Search for the cell housing the specified text and yield its [X, Y] center coordinate. 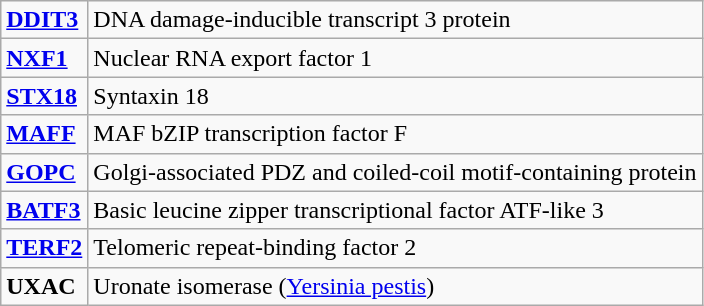
Basic leucine zipper transcriptional factor ATF-like 3 [395, 210]
GOPC [44, 172]
BATF3 [44, 210]
NXF1 [44, 58]
DDIT3 [44, 20]
STX18 [44, 96]
Syntaxin 18 [395, 96]
TERF2 [44, 248]
DNA damage-inducible transcript 3 protein [395, 20]
Uronate isomerase (Yersinia pestis) [395, 286]
Telomeric repeat-binding factor 2 [395, 248]
Nuclear RNA export factor 1 [395, 58]
Golgi-associated PDZ and coiled-coil motif-containing protein [395, 172]
MAF bZIP transcription factor F [395, 134]
UXAC [44, 286]
MAFF [44, 134]
